Search for the cell housing the specified text and yield its [x, y] center coordinate. 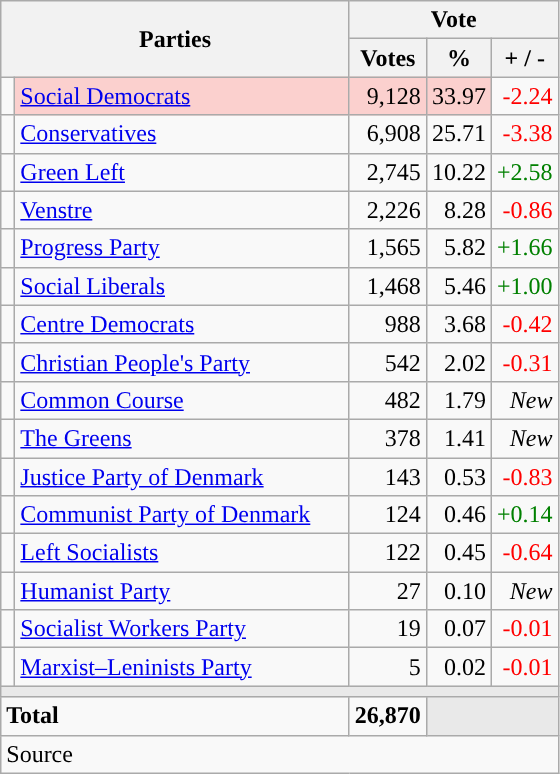
+1.66 [524, 248]
-0.86 [524, 210]
Parties [176, 39]
26,870 [388, 716]
% [458, 58]
6,908 [388, 134]
Votes [388, 58]
Venstre [182, 210]
33.97 [458, 96]
1,468 [388, 286]
542 [388, 362]
+ / - [524, 58]
-2.24 [524, 96]
Social Democrats [182, 96]
143 [388, 477]
Social Liberals [182, 286]
5 [388, 667]
0.07 [458, 629]
Green Left [182, 172]
Progress Party [182, 248]
Socialist Workers Party [182, 629]
The Greens [182, 438]
Conservatives [182, 134]
122 [388, 553]
Common Course [182, 400]
-0.42 [524, 324]
124 [388, 515]
5.82 [458, 248]
27 [388, 591]
10.22 [458, 172]
-0.31 [524, 362]
-0.64 [524, 553]
Total [176, 716]
Source [280, 754]
2,745 [388, 172]
Marxist–Leninists Party [182, 667]
19 [388, 629]
25.71 [458, 134]
482 [388, 400]
+1.00 [524, 286]
-3.38 [524, 134]
-0.83 [524, 477]
+0.14 [524, 515]
988 [388, 324]
Christian People's Party [182, 362]
1.79 [458, 400]
Justice Party of Denmark [182, 477]
5.46 [458, 286]
Left Socialists [182, 553]
8.28 [458, 210]
Centre Democrats [182, 324]
0.02 [458, 667]
Vote [454, 20]
+2.58 [524, 172]
2.02 [458, 362]
0.53 [458, 477]
0.46 [458, 515]
1.41 [458, 438]
3.68 [458, 324]
378 [388, 438]
Humanist Party [182, 591]
1,565 [388, 248]
2,226 [388, 210]
0.10 [458, 591]
9,128 [388, 96]
Communist Party of Denmark [182, 515]
0.45 [458, 553]
